Identify which cell holds the provided text, then report its (X, Y) central coordinate. 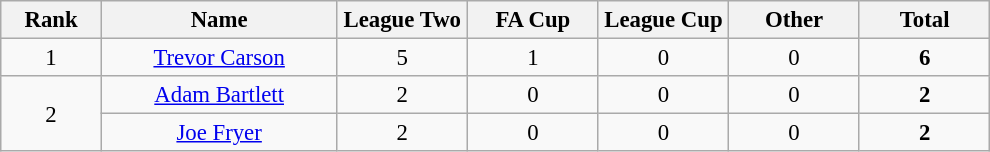
Rank (52, 20)
League Two (402, 20)
FA Cup (534, 20)
Total (924, 20)
League Cup (664, 20)
Trevor Carson (219, 58)
6 (924, 58)
5 (402, 58)
Name (219, 20)
Other (794, 20)
Joe Fryer (219, 133)
Adam Bartlett (219, 95)
